Pinpoint the cell where the given text exists, returning its [X, Y] midpoint coordinate. 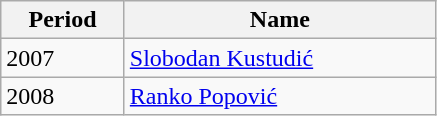
Slobodan Kustudić [280, 58]
Name [280, 20]
Period [63, 20]
2008 [63, 96]
Ranko Popović [280, 96]
2007 [63, 58]
